For the text-containing cell, return its midpoint in [X, Y] coordinate format. 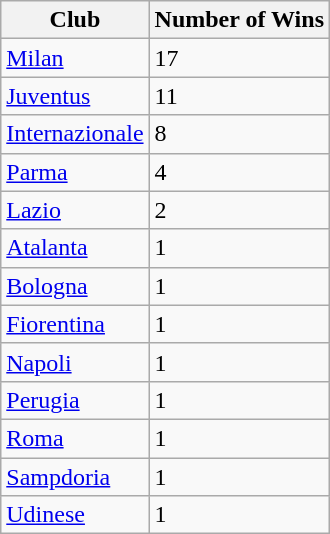
Bologna [75, 286]
Sampdoria [75, 477]
Udinese [75, 515]
Juventus [75, 96]
Napoli [75, 362]
Perugia [75, 400]
Atalanta [75, 248]
11 [239, 96]
Internazionale [75, 134]
Club [75, 20]
Lazio [75, 210]
Fiorentina [75, 324]
Parma [75, 172]
8 [239, 134]
Roma [75, 438]
4 [239, 172]
17 [239, 58]
Milan [75, 58]
2 [239, 210]
Number of Wins [239, 20]
